Return the [x, y] coordinate for the center point of the cell that contains the specified text.  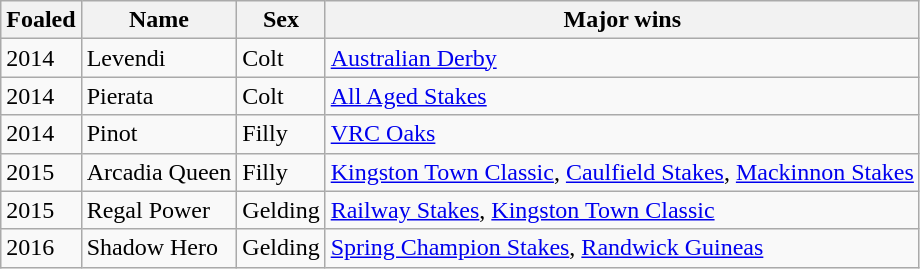
Arcadia Queen [159, 172]
Pierata [159, 96]
Major wins [622, 20]
Name [159, 20]
Spring Champion Stakes, Randwick Guineas [622, 248]
Foaled [41, 20]
All Aged Stakes [622, 96]
Regal Power [159, 210]
Pinot [159, 134]
Australian Derby [622, 58]
Sex [281, 20]
Railway Stakes, Kingston Town Classic [622, 210]
Shadow Hero [159, 248]
Levendi [159, 58]
2016 [41, 248]
Kingston Town Classic, Caulfield Stakes, Mackinnon Stakes [622, 172]
VRC Oaks [622, 134]
